Determine the (x, y) coordinate at the center of the cell enclosing the given text.  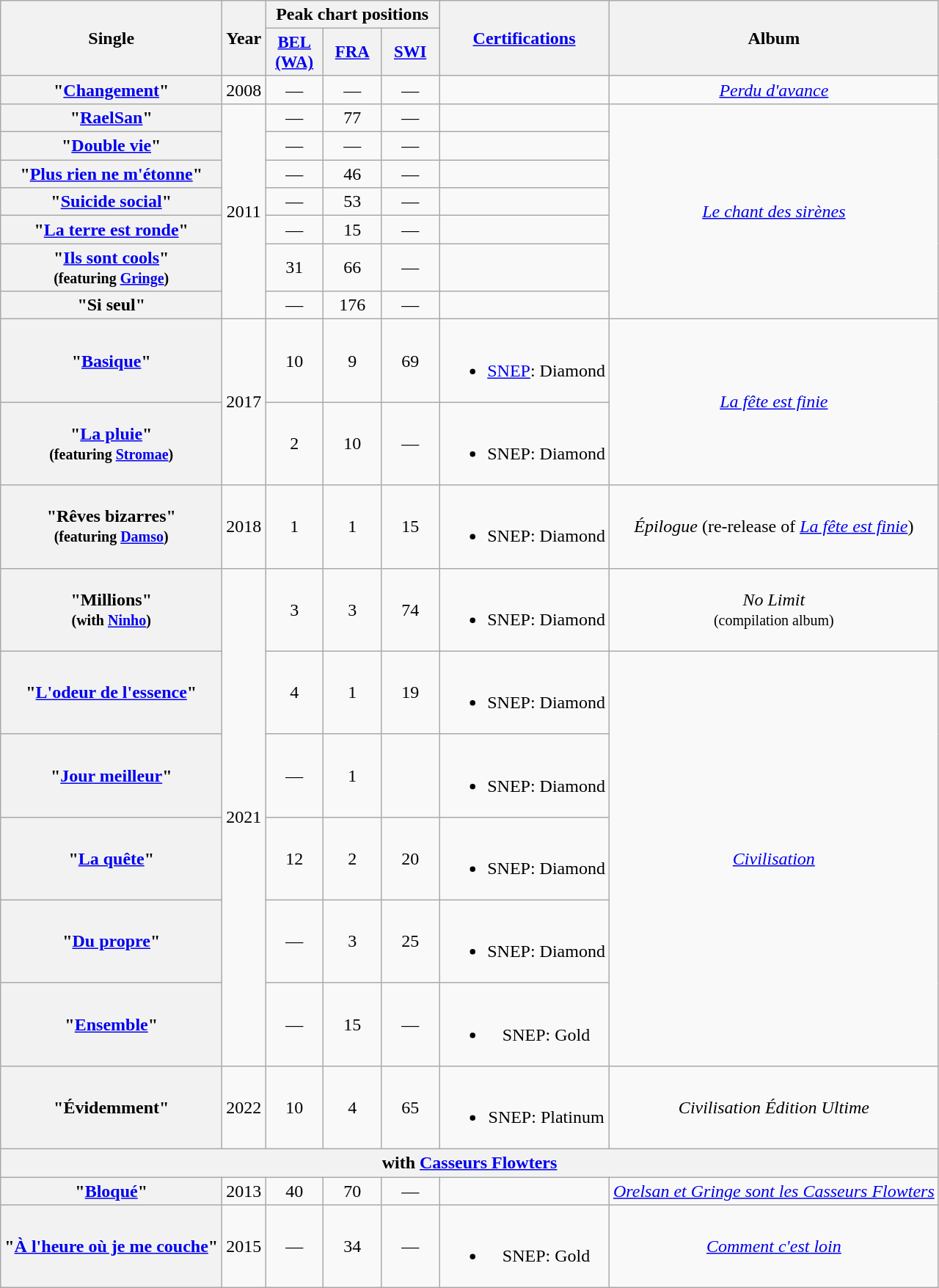
"Ils sont cools"(featuring Gringe) (112, 267)
Comment c'est loin (773, 1246)
"La quête" (112, 859)
"Bloqué" (112, 1191)
70 (352, 1191)
2017 (244, 402)
"L'odeur de l'essence" (112, 693)
BEL (WA) (295, 53)
69 (411, 361)
31 (295, 267)
2013 (244, 1191)
25 (411, 941)
2021 (244, 817)
"Si seul" (112, 305)
"Double vie" (112, 146)
SNEP: Platinum (525, 1107)
66 (352, 267)
"RaelSan" (112, 117)
Le chant des sirènes (773, 211)
9 (352, 361)
"Suicide social" (112, 202)
Peak chart positions (352, 15)
Orelsan et Gringe sont les Casseurs Flowters (773, 1191)
46 (352, 174)
"Du propre" (112, 941)
65 (411, 1107)
12 (295, 859)
"La terre est ronde" (112, 230)
2011 (244, 211)
No Limit (compilation album) (773, 609)
"Plus rien ne m'étonne" (112, 174)
Perdu d'avance (773, 90)
19 (411, 693)
"Changement" (112, 90)
74 (411, 609)
La fête est finie (773, 402)
SWI (411, 53)
"Évidemment" (112, 1107)
2022 (244, 1107)
"Millions"(with Ninho) (112, 609)
"À l'heure où je me couche" (112, 1246)
FRA (352, 53)
176 (352, 305)
"Ensemble" (112, 1025)
"Basique" (112, 361)
Year (244, 38)
40 (295, 1191)
2015 (244, 1246)
Épilogue (re-release of La fête est finie) (773, 527)
"La pluie"(featuring Stromae) (112, 443)
Civilisation (773, 859)
2008 (244, 90)
Album (773, 38)
"Rêves bizarres"(featuring Damso) (112, 527)
2018 (244, 527)
53 (352, 202)
77 (352, 117)
34 (352, 1246)
20 (411, 859)
Single (112, 38)
with Casseurs Flowters (469, 1163)
Civilisation Édition Ultime (773, 1107)
"Jour meilleur" (112, 775)
Certifications (525, 38)
